Scan for the cell matching the given text and deliver its (X, Y) coordinate at center. 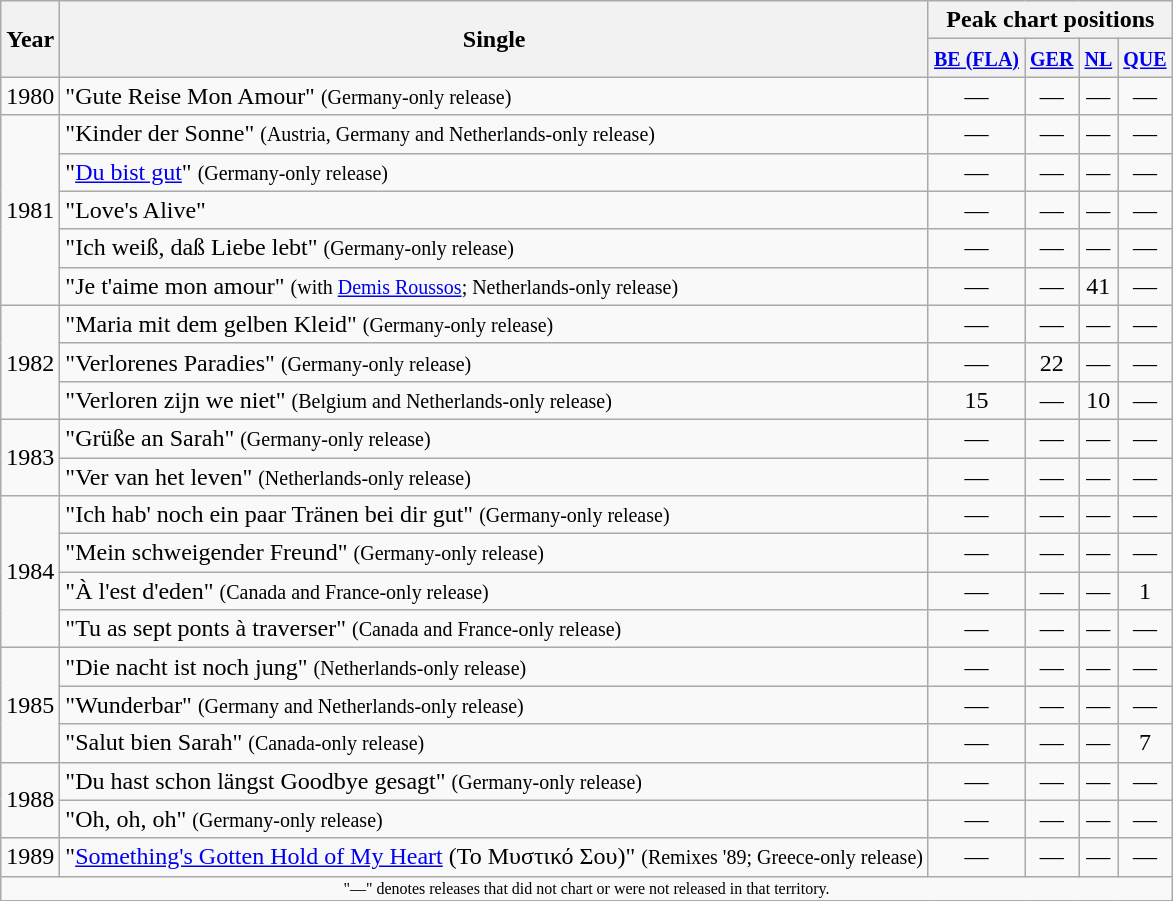
QUE (1145, 58)
"Verlorenes Paradies" (Germany-only release) (494, 362)
"Something's Gotten Hold of My Heart (Το Μυστικό Σου)" (Remixes '89; Greece-only release) (494, 857)
"Je t'aime mon amour" (with Demis Roussos; Netherlands-only release) (494, 286)
"À l'est d'eden" (Canada and France-only release) (494, 591)
"Verloren zijn we niet" (Belgium and Netherlands-only release) (494, 400)
1989 (30, 857)
1981 (30, 210)
"Love's Alive" (494, 210)
1988 (30, 800)
22 (1052, 362)
1982 (30, 362)
Year (30, 39)
BE (FLA) (976, 58)
Single (494, 39)
7 (1145, 743)
15 (976, 400)
"Ich weiß, daß Liebe lebt" (Germany-only release) (494, 248)
"Oh, oh, oh" (Germany-only release) (494, 819)
"Du bist gut" (Germany-only release) (494, 172)
Peak chart positions (1050, 20)
"Kinder der Sonne" (Austria, Germany and Netherlands-only release) (494, 134)
"Gute Reise Mon Amour" (Germany-only release) (494, 96)
"Grüße an Sarah" (Germany-only release) (494, 438)
"Die nacht ist noch jung" (Netherlands-only release) (494, 667)
"Ich hab' noch ein paar Tränen bei dir gut" (Germany-only release) (494, 515)
"Du hast schon längst Goodbye gesagt" (Germany-only release) (494, 781)
"—" denotes releases that did not chart or were not released in that territory. (586, 888)
10 (1098, 400)
"Maria mit dem gelben Kleid" (Germany-only release) (494, 324)
"Ver van het leven" (Netherlands-only release) (494, 477)
1 (1145, 591)
1984 (30, 572)
1985 (30, 705)
GER (1052, 58)
1983 (30, 457)
"Wunderbar" (Germany and Netherlands-only release) (494, 705)
NL (1098, 58)
"Tu as sept ponts à traverser" (Canada and France-only release) (494, 629)
1980 (30, 96)
"Salut bien Sarah" (Canada-only release) (494, 743)
"Mein schweigender Freund" (Germany-only release) (494, 553)
41 (1098, 286)
